Locate the cell with the specified text and output its (x, y) center coordinate. 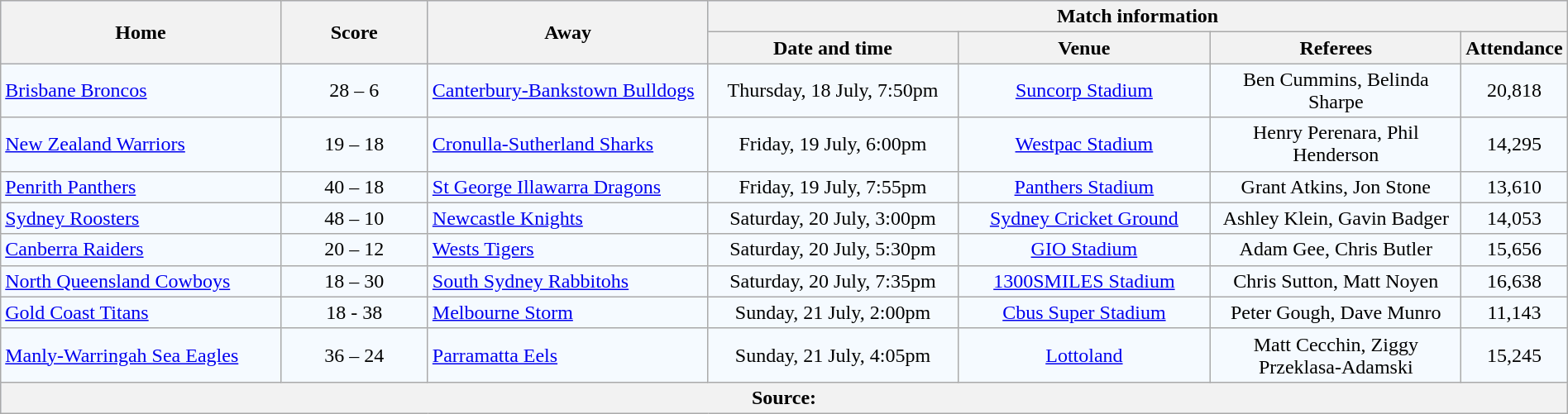
Chris Sutton, Matt Noyen (1336, 281)
Parramatta Eels (567, 355)
GIO Stadium (1084, 250)
28 – 6 (354, 91)
15,656 (1514, 250)
Sunday, 21 July, 2:00pm (833, 312)
Peter Gough, Dave Munro (1336, 312)
Ben Cummins, Belinda Sharpe (1336, 91)
16,638 (1514, 281)
Venue (1084, 48)
New Zealand Warriors (141, 144)
Score (354, 32)
40 – 18 (354, 187)
Matt Cecchin, Ziggy Przeklasa-Adamski (1336, 355)
Gold Coast Titans (141, 312)
Away (567, 32)
Melbourne Storm (567, 312)
Manly-Warringah Sea Eagles (141, 355)
Home (141, 32)
Friday, 19 July, 7:55pm (833, 187)
Sydney Roosters (141, 218)
11,143 (1514, 312)
Henry Perenara, Phil Henderson (1336, 144)
Suncorp Stadium (1084, 91)
Ashley Klein, Gavin Badger (1336, 218)
St George Illawarra Dragons (567, 187)
48 – 10 (354, 218)
Penrith Panthers (141, 187)
Canberra Raiders (141, 250)
Thursday, 18 July, 7:50pm (833, 91)
14,295 (1514, 144)
Grant Atkins, Jon Stone (1336, 187)
Friday, 19 July, 6:00pm (833, 144)
Saturday, 20 July, 3:00pm (833, 218)
18 – 30 (354, 281)
1300SMILES Stadium (1084, 281)
Referees (1336, 48)
Date and time (833, 48)
Attendance (1514, 48)
Sydney Cricket Ground (1084, 218)
14,053 (1514, 218)
South Sydney Rabbitohs (567, 281)
18 - 38 (354, 312)
13,610 (1514, 187)
North Queensland Cowboys (141, 281)
36 – 24 (354, 355)
Westpac Stadium (1084, 144)
Saturday, 20 July, 7:35pm (833, 281)
15,245 (1514, 355)
Lottoland (1084, 355)
Saturday, 20 July, 5:30pm (833, 250)
19 – 18 (354, 144)
Source: (784, 397)
20 – 12 (354, 250)
Panthers Stadium (1084, 187)
Cbus Super Stadium (1084, 312)
Cronulla-Sutherland Sharks (567, 144)
Wests Tigers (567, 250)
Match information (1138, 17)
Canterbury-Bankstown Bulldogs (567, 91)
Brisbane Broncos (141, 91)
Sunday, 21 July, 4:05pm (833, 355)
Newcastle Knights (567, 218)
20,818 (1514, 91)
Adam Gee, Chris Butler (1336, 250)
